From the cell containing the given text, extract its center point as (X, Y) coordinate. 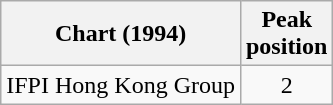
Chart (1994) (121, 34)
2 (286, 85)
IFPI Hong Kong Group (121, 85)
Peakposition (286, 34)
